Find where the given text appears and provide that cell's center as (x, y) coordinate. 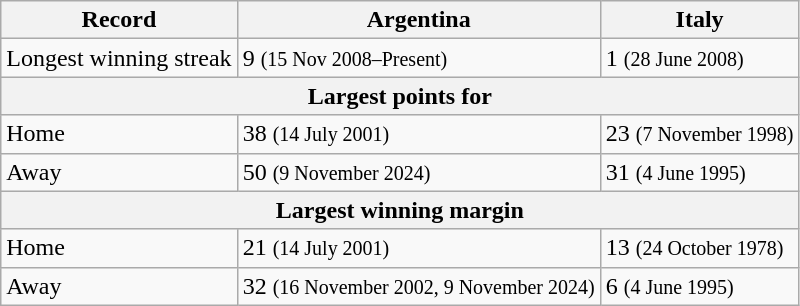
Largest points for (400, 96)
32 (16 November 2002, 9 November 2024) (418, 286)
Longest winning streak (119, 58)
31 (4 June 1995) (700, 172)
13 (24 October 1978) (700, 248)
Italy (700, 20)
50 (9 November 2024) (418, 172)
Argentina (418, 20)
38 (14 July 2001) (418, 134)
1 (28 June 2008) (700, 58)
Record (119, 20)
21 (14 July 2001) (418, 248)
6 (4 June 1995) (700, 286)
9 (15 Nov 2008–Present) (418, 58)
Largest winning margin (400, 210)
23 (7 November 1998) (700, 134)
